Scan for the cell matching the given text and deliver its (x, y) coordinate at center. 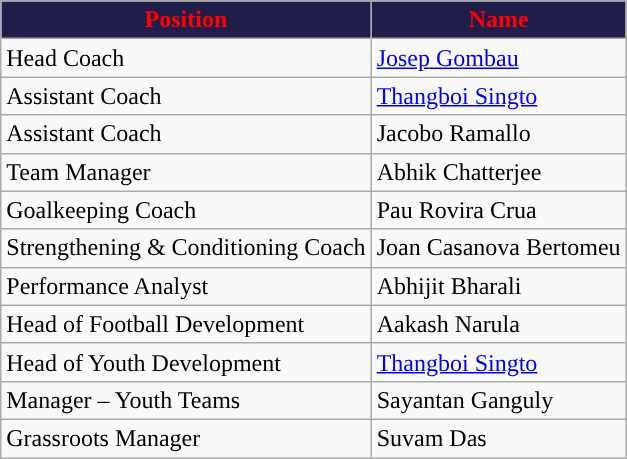
Head of Football Development (186, 324)
Goalkeeping Coach (186, 210)
Josep Gombau (498, 58)
Suvam Das (498, 438)
Grassroots Manager (186, 438)
Jacobo Ramallo (498, 134)
Performance Analyst (186, 286)
Name (498, 20)
Position (186, 20)
Aakash Narula (498, 324)
Joan Casanova Bertomeu (498, 248)
Strengthening & Conditioning Coach (186, 248)
Manager – Youth Teams (186, 400)
Abhijit Bharali (498, 286)
Pau Rovira Crua (498, 210)
Abhik Chatterjee (498, 172)
Sayantan Ganguly (498, 400)
Team Manager (186, 172)
Head Coach (186, 58)
Head of Youth Development (186, 362)
